Search for the cell housing the specified text and yield its [x, y] center coordinate. 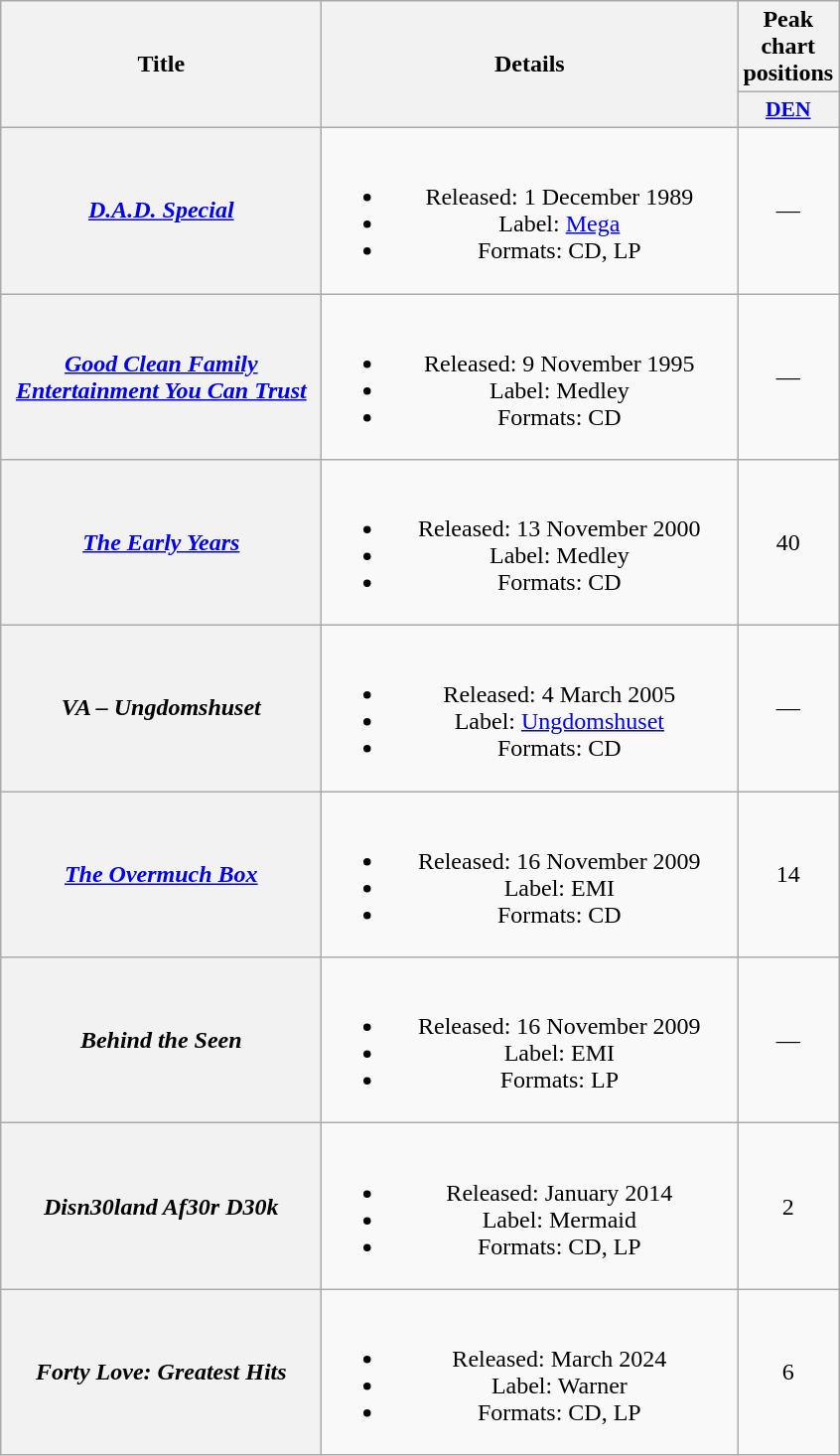
Behind the Seen [161, 1041]
Released: 13 November 2000Label: MedleyFormats: CD [530, 542]
DEN [788, 110]
VA – Ungdomshuset [161, 709]
Released: 9 November 1995Label: MedleyFormats: CD [530, 377]
Released: 16 November 2009Label: EMIFormats: LP [530, 1041]
14 [788, 874]
Released: 1 December 1989Label: MegaFormats: CD, LP [530, 211]
The Overmuch Box [161, 874]
The Early Years [161, 542]
40 [788, 542]
Released: 16 November 2009Label: EMIFormats: CD [530, 874]
Title [161, 65]
Released: January 2014Label: MermaidFormats: CD, LP [530, 1206]
Details [530, 65]
Good Clean Family Entertainment You Can Trust [161, 377]
6 [788, 1373]
Released: 4 March 2005Label: UngdomshusetFormats: CD [530, 709]
D.A.D. Special [161, 211]
Disn30land Af30r D30k [161, 1206]
Released: March 2024Label: WarnerFormats: CD, LP [530, 1373]
Peak chart positions [788, 47]
Forty Love: Greatest Hits [161, 1373]
2 [788, 1206]
